Return (x, y) of the center of cell containing provided text 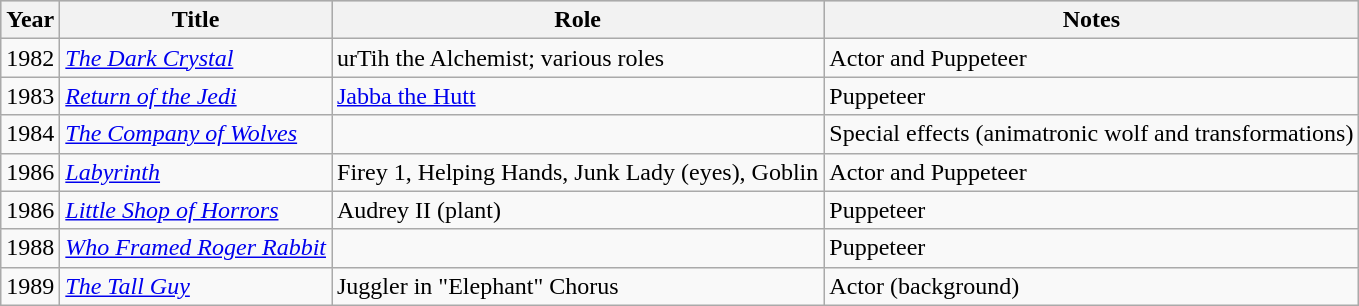
urTih the Alchemist; various roles (578, 58)
Year (30, 20)
Special effects (animatronic wolf and transformations) (1092, 134)
Role (578, 20)
Notes (1092, 20)
1988 (30, 248)
1989 (30, 286)
The Dark Crystal (196, 58)
Firey 1, Helping Hands, Junk Lady (eyes), Goblin (578, 172)
Who Framed Roger Rabbit (196, 248)
Actor (background) (1092, 286)
The Company of Wolves (196, 134)
Audrey II (plant) (578, 210)
Jabba the Hutt (578, 96)
1984 (30, 134)
Title (196, 20)
Little Shop of Horrors (196, 210)
Labyrinth (196, 172)
1982 (30, 58)
The Tall Guy (196, 286)
Juggler in "Elephant" Chorus (578, 286)
Return of the Jedi (196, 96)
1983 (30, 96)
